Locate the cell with the specified text and output its [X, Y] center coordinate. 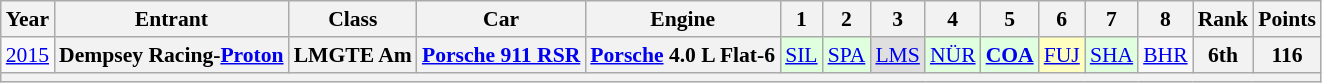
Porsche 911 RSR [501, 55]
FUJ [1062, 55]
Year [28, 19]
1 [802, 19]
SIL [802, 55]
6 [1062, 19]
116 [1287, 55]
3 [898, 19]
LMS [898, 55]
Car [501, 19]
7 [1112, 19]
LMGTE Am [353, 55]
6th [1224, 55]
Class [353, 19]
BHR [1166, 55]
8 [1166, 19]
COA [1010, 55]
Points [1287, 19]
NÜR [953, 55]
2 [847, 19]
4 [953, 19]
Engine [682, 19]
Dempsey Racing-Proton [172, 55]
Entrant [172, 19]
5 [1010, 19]
SPA [847, 55]
2015 [28, 55]
Porsche 4.0 L Flat-6 [682, 55]
SHA [1112, 55]
Rank [1224, 19]
